For the text-containing cell, return its midpoint in (X, Y) coordinate format. 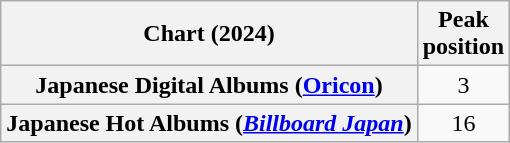
Japanese Hot Albums (Billboard Japan) (209, 123)
Chart (2024) (209, 34)
16 (463, 123)
Peakposition (463, 34)
Japanese Digital Albums (Oricon) (209, 85)
3 (463, 85)
